Locate the cell with the specified text and output its (x, y) center coordinate. 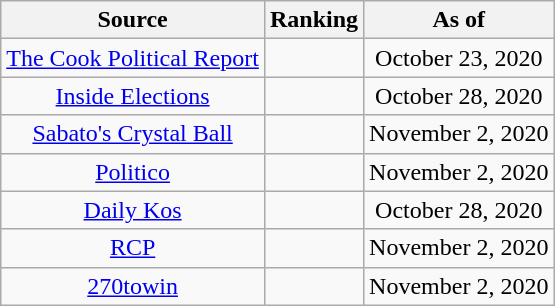
The Cook Political Report (133, 58)
Sabato's Crystal Ball (133, 134)
RCP (133, 248)
Source (133, 20)
Politico (133, 172)
As of (459, 20)
Inside Elections (133, 96)
October 23, 2020 (459, 58)
270towin (133, 286)
Ranking (314, 20)
Daily Kos (133, 210)
